Identify which cell holds the provided text, then report its [x, y] central coordinate. 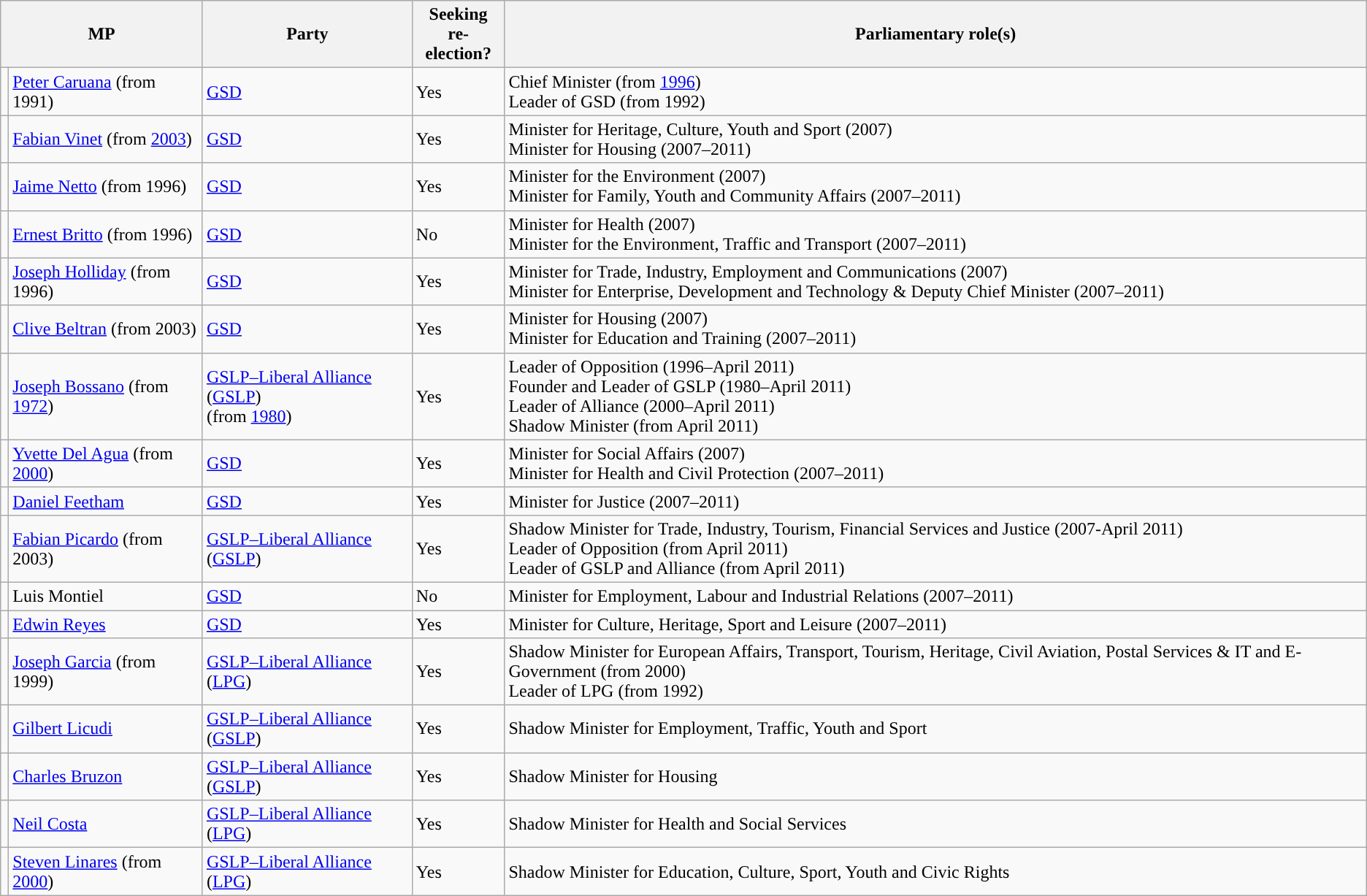
MP [102, 34]
Daniel Feetham [106, 501]
Minister for Housing (2007)Minister for Education and Training (2007–2011) [935, 329]
Minister for Culture, Heritage, Sport and Leisure (2007–2011) [935, 624]
Minister for Justice (2007–2011) [935, 501]
Party [307, 34]
Charles Bruzon [106, 777]
Seekingre-election? [459, 34]
Fabian Vinet (from 2003) [106, 139]
Yvette Del Agua (from 2000) [106, 463]
Minister for Health (2007)Minister for the Environment, Traffic and Transport (2007–2011) [935, 234]
Peter Caruana (from 1991) [106, 92]
Gilbert Licudi [106, 729]
Shadow Minister for Housing [935, 777]
Shadow Minister for Employment, Traffic, Youth and Sport [935, 729]
Clive Beltran (from 2003) [106, 329]
Parliamentary role(s) [935, 34]
Edwin Reyes [106, 624]
Luis Montiel [106, 596]
Steven Linares (from 2000) [106, 872]
GSLP–Liberal Alliance (GSLP)(from 1980) [307, 396]
Minister for Heritage, Culture, Youth and Sport (2007)Minister for Housing (2007–2011) [935, 139]
Joseph Garcia (from 1999) [106, 672]
Neil Costa [106, 824]
Minister for Social Affairs (2007)Minister for Health and Civil Protection (2007–2011) [935, 463]
Minister for Employment, Labour and Industrial Relations (2007–2011) [935, 596]
Shadow Minister for Education, Culture, Sport, Youth and Civic Rights [935, 872]
Jaime Netto (from 1996) [106, 187]
Minister for the Environment (2007)Minister for Family, Youth and Community Affairs (2007–2011) [935, 187]
Ernest Britto (from 1996) [106, 234]
Fabian Picardo (from 2003) [106, 548]
Joseph Holliday (from 1996) [106, 282]
Joseph Bossano (from 1972) [106, 396]
Shadow Minister for Health and Social Services [935, 824]
Chief Minister (from 1996)Leader of GSD (from 1992) [935, 92]
